Capture the cell that displays the provided text and extract its (X, Y) central coordinate. 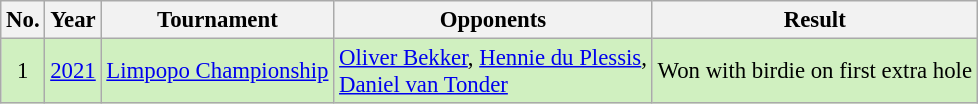
1 (23, 72)
Opponents (493, 20)
No. (23, 20)
Won with birdie on first extra hole (814, 72)
Year (73, 20)
Result (814, 20)
Limpopo Championship (218, 72)
2021 (73, 72)
Oliver Bekker, Hennie du Plessis, Daniel van Tonder (493, 72)
Tournament (218, 20)
